Locate the cell with the specified text and output its [x, y] center coordinate. 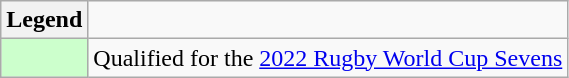
Legend [44, 20]
Qualified for the 2022 Rugby World Cup Sevens [328, 58]
